Return [x, y] of the center of cell containing provided text 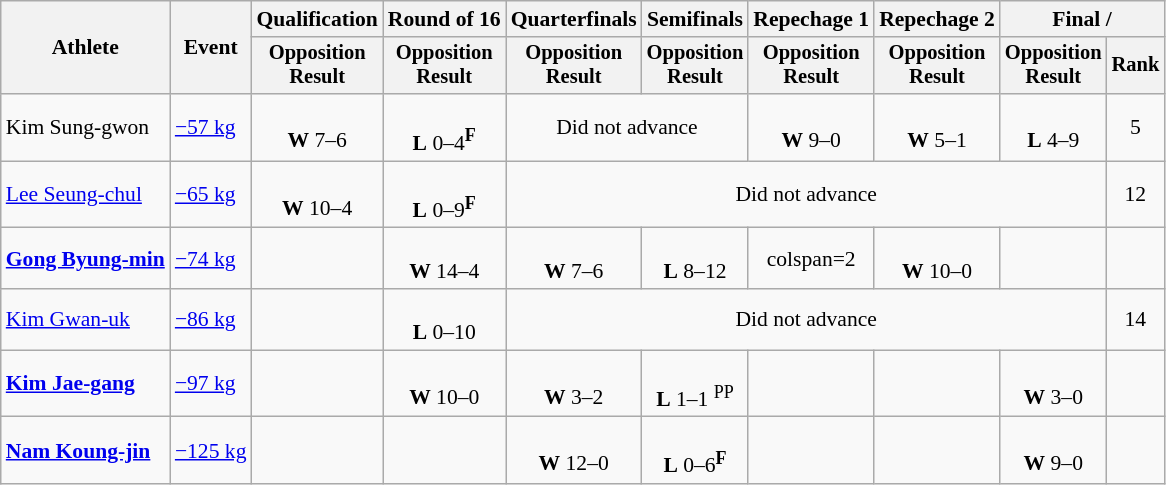
Quarterfinals [574, 19]
L 8–12 [696, 258]
Round of 16 [444, 19]
L 0–9F [444, 194]
Qualification [318, 19]
L 0–4F [444, 128]
−65 kg [211, 194]
Rank [1136, 66]
Kim Sung-gwon [86, 128]
Kim Gwan-uk [86, 320]
W 12–0 [574, 450]
W 10–4 [318, 194]
Repechage 1 [811, 19]
L 0–6F [696, 450]
L 1–1 PP [696, 384]
Kim Jae-gang [86, 384]
Final / [1082, 19]
W 14–4 [444, 258]
−125 kg [211, 450]
12 [1136, 194]
−57 kg [211, 128]
Event [211, 48]
W 3–0 [1054, 384]
L 4–9 [1054, 128]
Lee Seung-chul [86, 194]
Nam Koung-jin [86, 450]
Athlete [86, 48]
W 3–2 [574, 384]
Gong Byung-min [86, 258]
Semifinals [696, 19]
−97 kg [211, 384]
−86 kg [211, 320]
Repechage 2 [937, 19]
5 [1136, 128]
14 [1136, 320]
−74 kg [211, 258]
W 5–1 [937, 128]
L 0–10 [444, 320]
colspan=2 [811, 258]
